Return (x, y) of the center of cell containing provided text 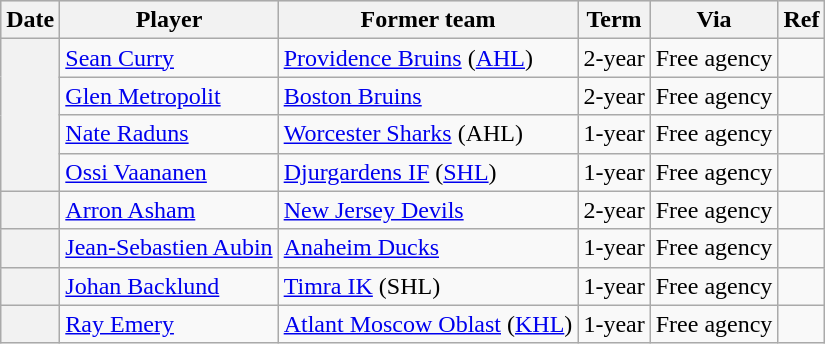
Johan Backlund (169, 286)
Providence Bruins (AHL) (428, 58)
Jean-Sebastien Aubin (169, 248)
Worcester Sharks (AHL) (428, 134)
Atlant Moscow Oblast (KHL) (428, 324)
New Jersey Devils (428, 210)
Glen Metropolit (169, 96)
Sean Curry (169, 58)
Player (169, 20)
Via (714, 20)
Nate Raduns (169, 134)
Term (614, 20)
Former team (428, 20)
Boston Bruins (428, 96)
Ref (802, 20)
Arron Asham (169, 210)
Djurgardens IF (SHL) (428, 172)
Ray Emery (169, 324)
Timra IK (SHL) (428, 286)
Ossi Vaananen (169, 172)
Date (30, 20)
Anaheim Ducks (428, 248)
